Extract the [X, Y] coordinate from the center of the cell holding the provided text.  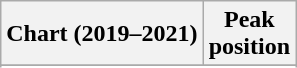
Chart (2019–2021) [102, 34]
Peakposition [249, 34]
